Pinpoint the cell where the given text exists, returning its (x, y) midpoint coordinate. 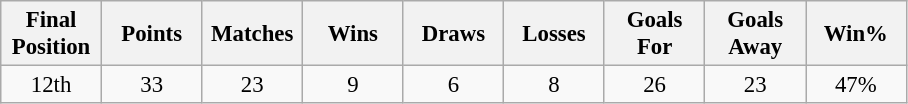
33 (152, 85)
9 (354, 85)
Goals Away (756, 34)
Points (152, 34)
Losses (554, 34)
Goals For (654, 34)
Final Position (52, 34)
12th (52, 85)
Win% (856, 34)
26 (654, 85)
47% (856, 85)
Matches (252, 34)
8 (554, 85)
6 (454, 85)
Wins (354, 34)
Draws (454, 34)
